Output the [X, Y] coordinate of the center of the cell containing the given text.  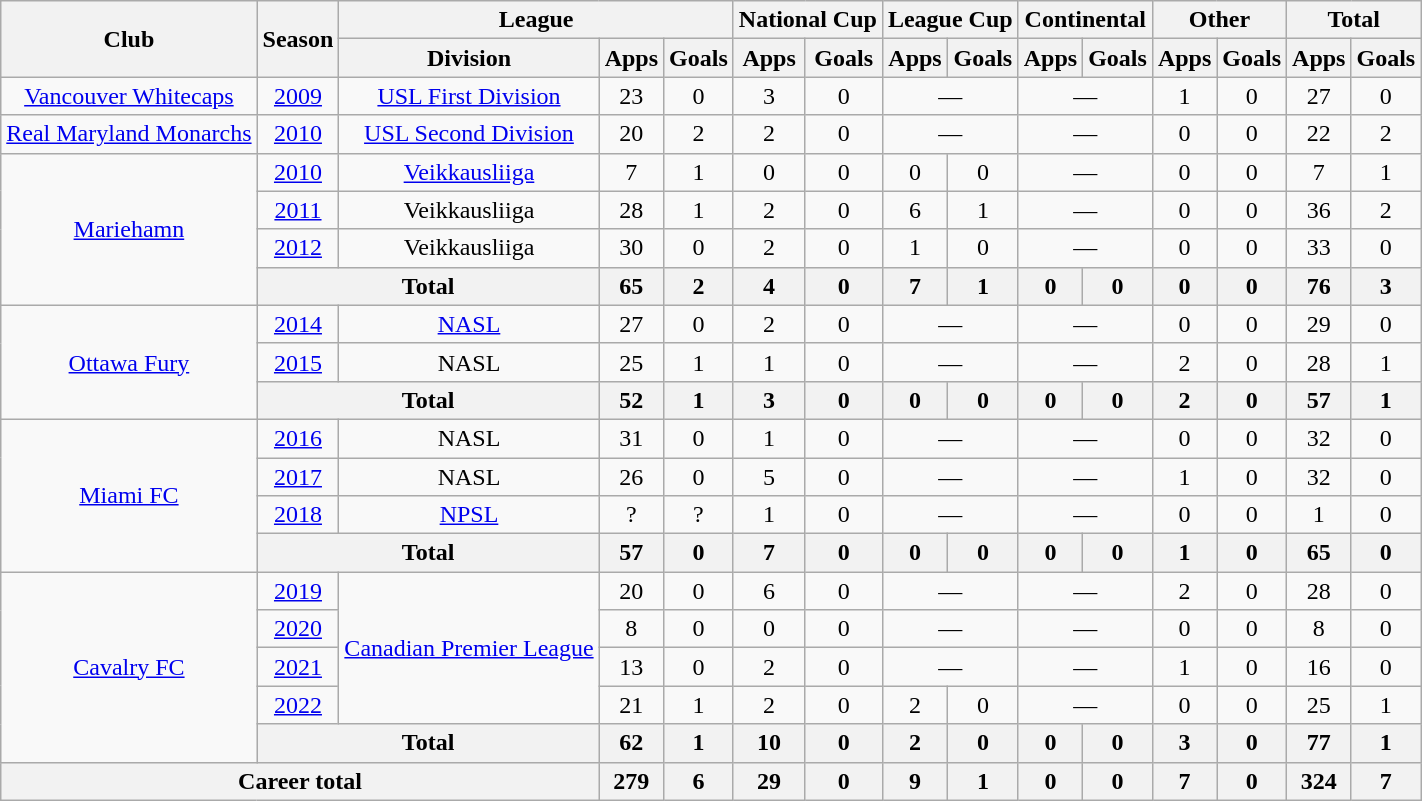
22 [1319, 134]
21 [631, 705]
Cavalry FC [129, 667]
279 [631, 781]
16 [1319, 667]
10 [769, 743]
2022 [298, 705]
Ottawa Fury [129, 362]
Division [469, 58]
2021 [298, 667]
4 [769, 286]
Continental [1085, 20]
324 [1319, 781]
Club [129, 39]
52 [631, 400]
9 [914, 781]
62 [631, 743]
2020 [298, 629]
2019 [298, 591]
36 [1319, 210]
USL Second Division [469, 134]
National Cup [808, 20]
Other [1219, 20]
13 [631, 667]
Canadian Premier League [469, 648]
Season [298, 39]
2015 [298, 362]
2016 [298, 438]
2014 [298, 324]
2017 [298, 477]
Career total [300, 781]
League [536, 20]
2009 [298, 96]
26 [631, 477]
Mariehamn [129, 229]
2018 [298, 515]
5 [769, 477]
USL First Division [469, 96]
NPSL [469, 515]
76 [1319, 286]
2012 [298, 248]
Real Maryland Monarchs [129, 134]
2011 [298, 210]
23 [631, 96]
Miami FC [129, 495]
Vancouver Whitecaps [129, 96]
League Cup [950, 20]
77 [1319, 743]
33 [1319, 248]
30 [631, 248]
31 [631, 438]
